Return the (X, Y) coordinate for the center point of the cell that contains the specified text.  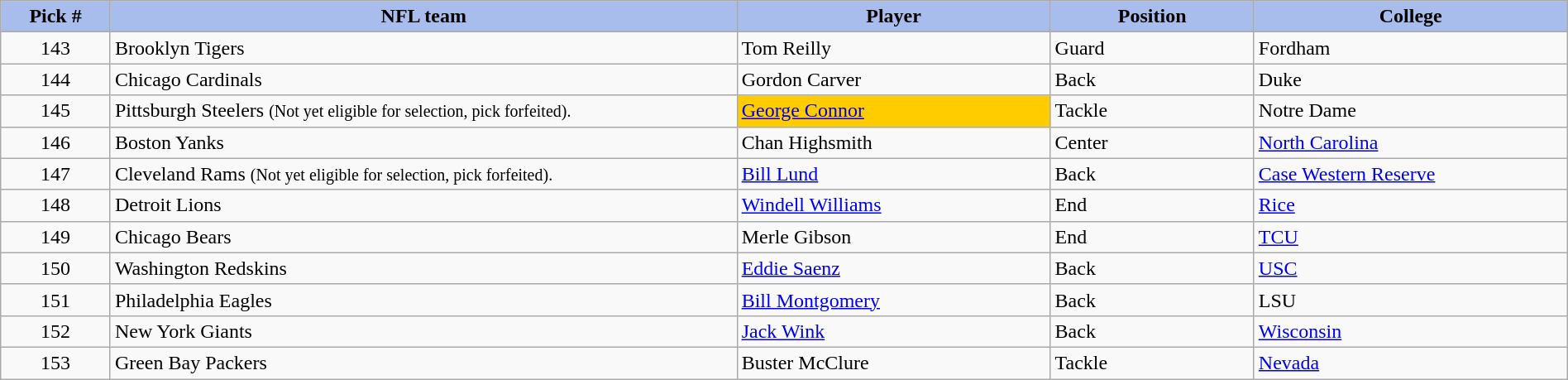
College (1411, 17)
Bill Lund (893, 174)
146 (56, 142)
Buster McClure (893, 363)
152 (56, 331)
NFL team (423, 17)
Guard (1152, 48)
Chicago Cardinals (423, 79)
Wisconsin (1411, 331)
Player (893, 17)
Detroit Lions (423, 205)
Philadelphia Eagles (423, 300)
Cleveland Rams (Not yet eligible for selection, pick forfeited). (423, 174)
Boston Yanks (423, 142)
Windell Williams (893, 205)
Fordham (1411, 48)
New York Giants (423, 331)
Green Bay Packers (423, 363)
Merle Gibson (893, 237)
148 (56, 205)
Tom Reilly (893, 48)
150 (56, 268)
LSU (1411, 300)
Gordon Carver (893, 79)
153 (56, 363)
144 (56, 79)
151 (56, 300)
Pittsburgh Steelers (Not yet eligible for selection, pick forfeited). (423, 111)
149 (56, 237)
Jack Wink (893, 331)
Chan Highsmith (893, 142)
Brooklyn Tigers (423, 48)
George Connor (893, 111)
TCU (1411, 237)
Chicago Bears (423, 237)
145 (56, 111)
Center (1152, 142)
USC (1411, 268)
Pick # (56, 17)
Washington Redskins (423, 268)
Bill Montgomery (893, 300)
Case Western Reserve (1411, 174)
Rice (1411, 205)
Nevada (1411, 363)
Eddie Saenz (893, 268)
143 (56, 48)
Duke (1411, 79)
Notre Dame (1411, 111)
Position (1152, 17)
North Carolina (1411, 142)
147 (56, 174)
